Search for the cell housing the specified text and yield its [X, Y] center coordinate. 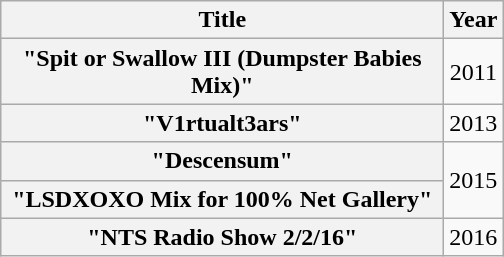
2013 [474, 123]
2011 [474, 72]
"V1rtualt3ars" [222, 123]
Year [474, 20]
"LSDXOXO Mix for 100% Net Gallery" [222, 199]
"Descensum" [222, 161]
2015 [474, 180]
"NTS Radio Show 2/2/16" [222, 237]
"Spit or Swallow III (Dumpster Babies Mix)" [222, 72]
Title [222, 20]
2016 [474, 237]
